Capture the cell that displays the provided text and extract its (x, y) central coordinate. 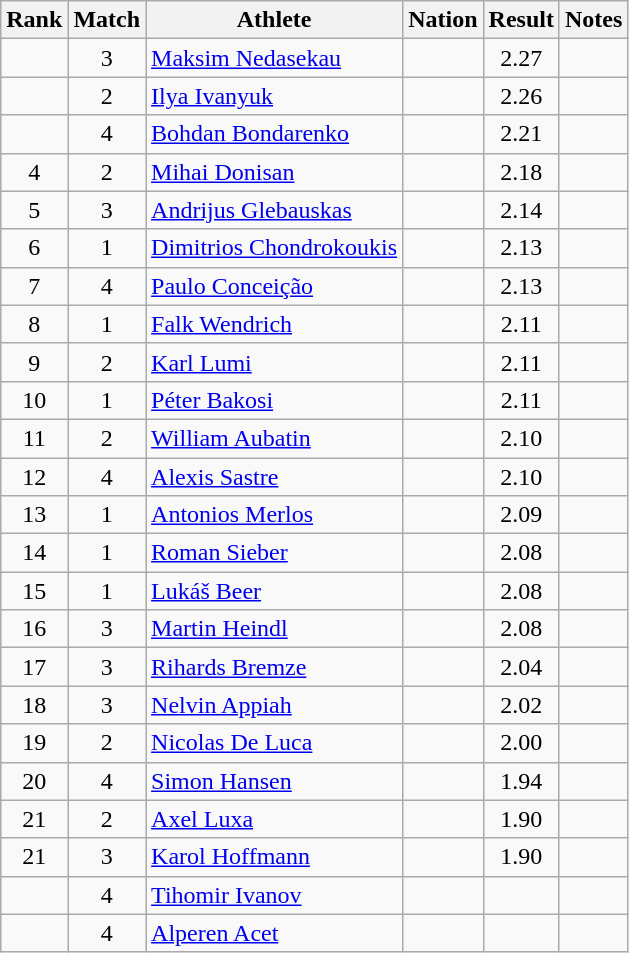
2.27 (521, 58)
Result (521, 20)
2.00 (521, 743)
Tihomir Ivanov (274, 895)
2.21 (521, 134)
Karol Hoffmann (274, 857)
Rank (34, 20)
Notes (593, 20)
11 (34, 438)
2.26 (521, 96)
Ilya Ivanyuk (274, 96)
Dimitrios Chondrokoukis (274, 248)
Rihards Bremze (274, 667)
19 (34, 743)
Mihai Donisan (274, 172)
9 (34, 362)
13 (34, 515)
1.94 (521, 781)
Paulo Conceição (274, 286)
Alexis Sastre (274, 477)
14 (34, 553)
2.02 (521, 705)
Alperen Acet (274, 933)
Nicolas De Luca (274, 743)
Athlete (274, 20)
Nelvin Appiah (274, 705)
20 (34, 781)
Axel Luxa (274, 819)
Match (107, 20)
10 (34, 400)
Nation (443, 20)
Simon Hansen (274, 781)
6 (34, 248)
2.14 (521, 210)
12 (34, 477)
Antonios Merlos (274, 515)
Roman Sieber (274, 553)
5 (34, 210)
Martin Heindl (274, 629)
18 (34, 705)
Lukáš Beer (274, 591)
Karl Lumi (274, 362)
17 (34, 667)
15 (34, 591)
William Aubatin (274, 438)
2.09 (521, 515)
Bohdan Bondarenko (274, 134)
Maksim Nedasekau (274, 58)
Falk Wendrich (274, 324)
2.18 (521, 172)
2.04 (521, 667)
Andrijus Glebauskas (274, 210)
8 (34, 324)
Péter Bakosi (274, 400)
7 (34, 286)
16 (34, 629)
